For the text-containing cell, return its midpoint in [X, Y] coordinate format. 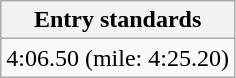
4:06.50 (mile: 4:25.20) [118, 58]
Entry standards [118, 20]
